Identify which cell holds the provided text, then report its (X, Y) central coordinate. 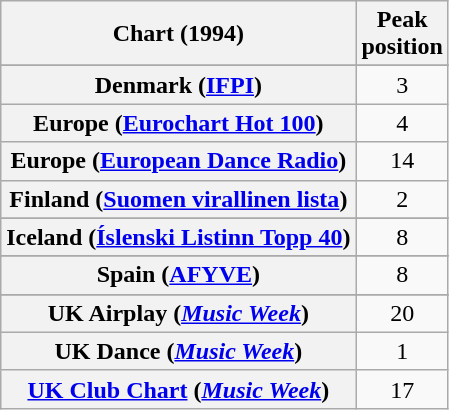
UK Airplay (Music Week) (178, 313)
Finland (Suomen virallinen lista) (178, 199)
17 (402, 389)
Denmark (IFPI) (178, 85)
Peakposition (402, 34)
2 (402, 199)
4 (402, 123)
Europe (Eurochart Hot 100) (178, 123)
Iceland (Íslenski Listinn Topp 40) (178, 237)
Chart (1994) (178, 34)
1 (402, 351)
Europe (European Dance Radio) (178, 161)
3 (402, 85)
UK Club Chart (Music Week) (178, 389)
14 (402, 161)
UK Dance (Music Week) (178, 351)
Spain (AFYVE) (178, 275)
20 (402, 313)
